Search for the cell housing the specified text and yield its (X, Y) center coordinate. 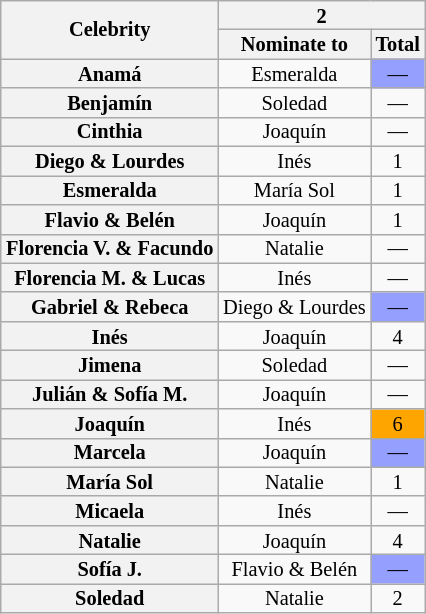
Total (398, 44)
Jimena (110, 364)
Celebrity (110, 29)
Sofía J. (110, 568)
Florencia V. & Facundo (110, 248)
6 (398, 424)
Marcela (110, 452)
Micaela (110, 510)
Cinthia (110, 132)
Anamá (110, 74)
Nominate to (294, 44)
Gabriel & Rebeca (110, 306)
Julián & Sofía M. (110, 394)
Benjamín (110, 102)
Florencia M. & Lucas (110, 278)
